Determine the [X, Y] coordinate at the center of the cell enclosing the given text.  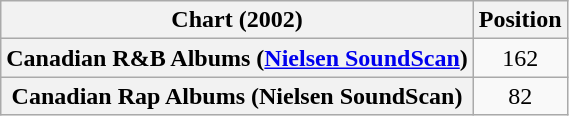
Canadian Rap Albums (Nielsen SoundScan) [238, 96]
162 [520, 58]
Position [520, 20]
Canadian R&B Albums (Nielsen SoundScan) [238, 58]
Chart (2002) [238, 20]
82 [520, 96]
